Determine the [X, Y] coordinate at the center of the cell enclosing the given text.  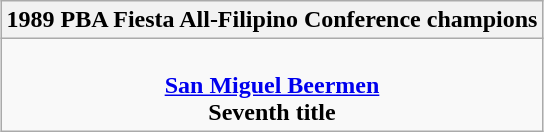
San Miguel Beermen Seventh title [272, 85]
1989 PBA Fiesta All-Filipino Conference champions [272, 20]
